For the text-containing cell, return its midpoint in (x, y) coordinate format. 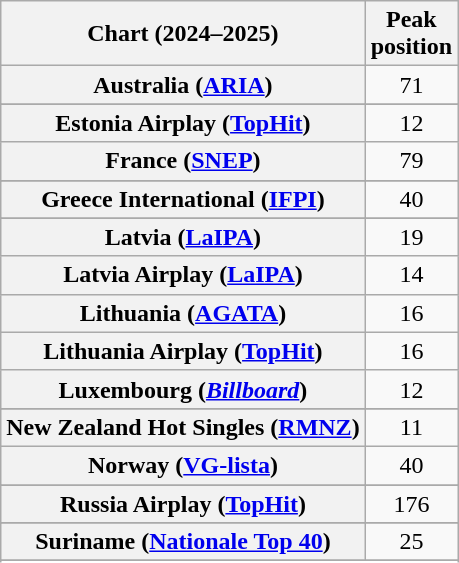
Estonia Airplay (TopHit) (183, 123)
Australia (ARIA) (183, 85)
Chart (2024–2025) (183, 34)
Peakposition (411, 34)
176 (411, 503)
New Zealand Hot Singles (RMNZ) (183, 427)
Greece International (IFPI) (183, 199)
Norway (VG-lista) (183, 465)
Latvia (LaIPA) (183, 237)
Latvia Airplay (LaIPA) (183, 275)
11 (411, 427)
Russia Airplay (TopHit) (183, 503)
France (SNEP) (183, 161)
79 (411, 161)
25 (411, 542)
Lithuania (AGATA) (183, 313)
Luxembourg (Billboard) (183, 389)
14 (411, 275)
Suriname (Nationale Top 40) (183, 542)
19 (411, 237)
71 (411, 85)
Lithuania Airplay (TopHit) (183, 351)
